Extract the (x, y) coordinate from the center of the cell holding the provided text.  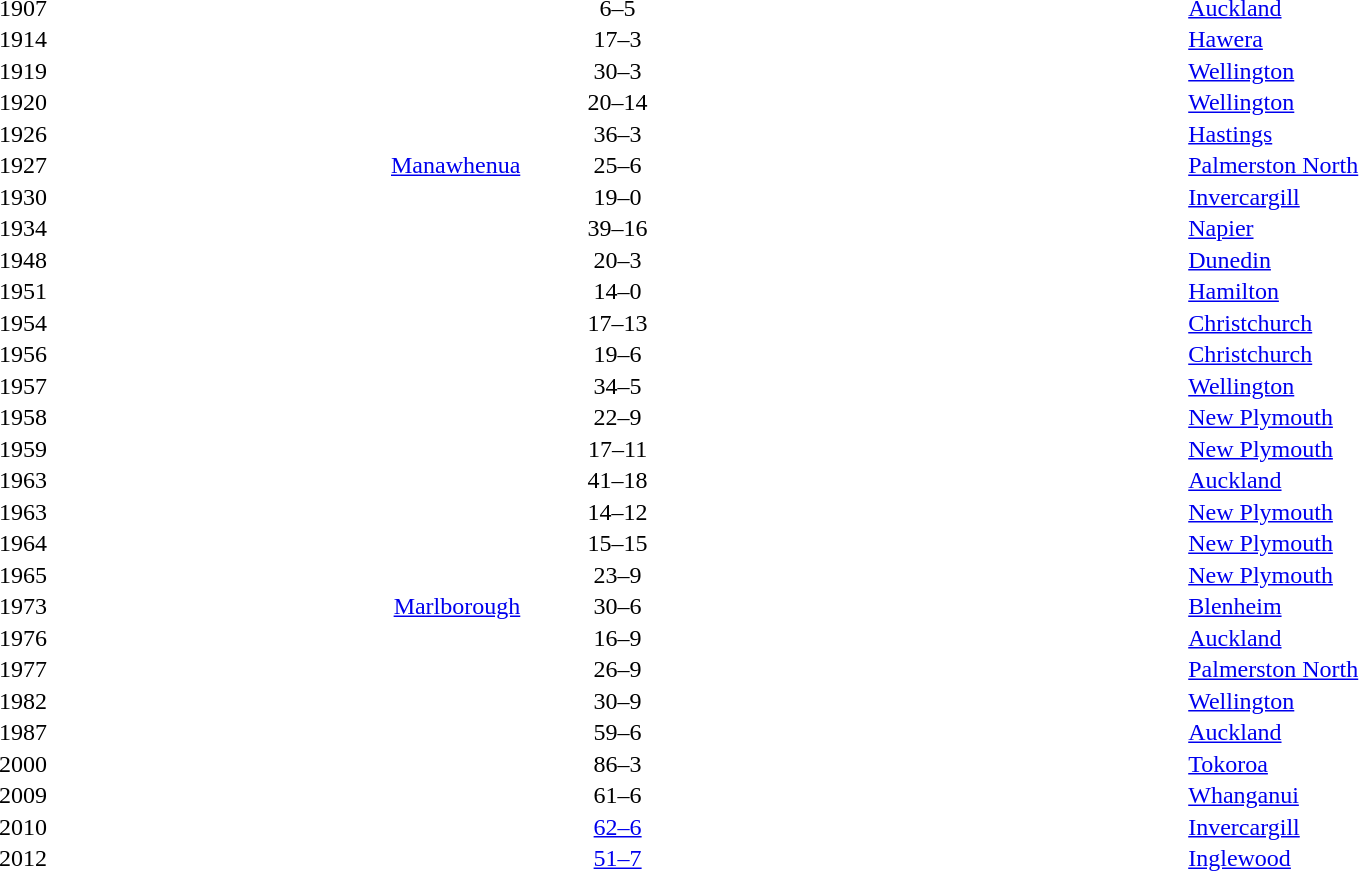
17–3 (618, 39)
39–16 (618, 229)
59–6 (618, 733)
22–9 (618, 417)
30–9 (618, 701)
14–0 (618, 291)
26–9 (618, 669)
61–6 (618, 795)
41–18 (618, 481)
23–9 (618, 575)
20–3 (618, 260)
62–6 (618, 827)
17–13 (618, 323)
Manawhenua (286, 165)
19–6 (618, 355)
30–6 (618, 607)
36–3 (618, 134)
25–6 (618, 165)
19–0 (618, 197)
16–9 (618, 638)
30–3 (618, 71)
20–14 (618, 103)
34–5 (618, 386)
14–12 (618, 512)
15–15 (618, 543)
Marlborough (286, 607)
86–3 (618, 764)
17–11 (618, 449)
